Return the (X, Y) coordinate for the center point of the cell that contains the specified text.  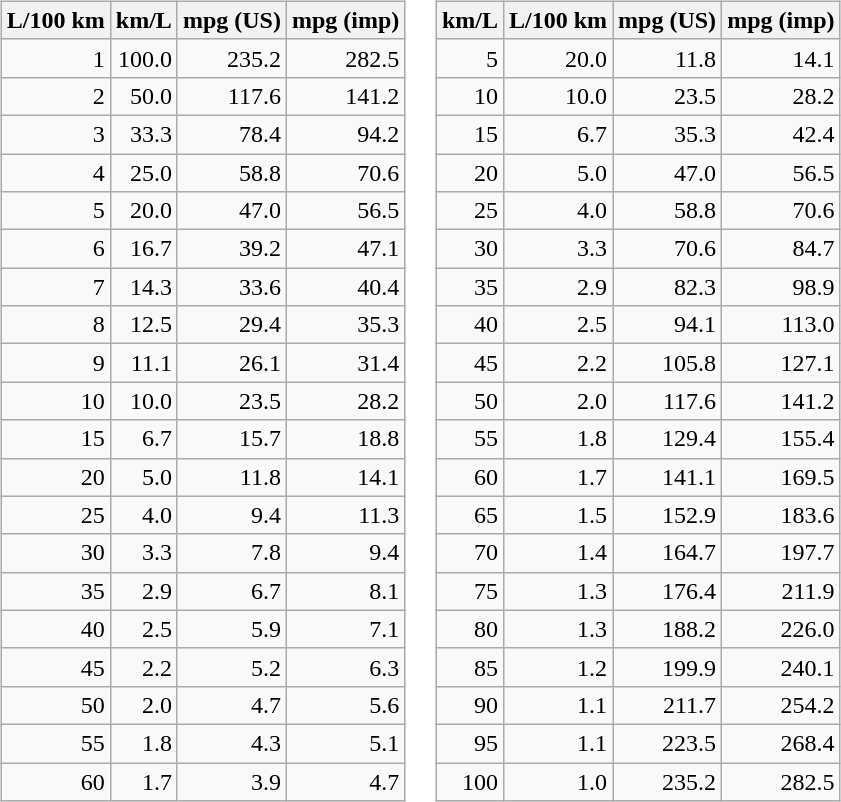
176.4 (668, 591)
197.7 (781, 553)
183.6 (781, 515)
169.5 (781, 477)
4.3 (232, 743)
15.7 (232, 439)
6 (56, 249)
4 (56, 173)
3.9 (232, 781)
223.5 (668, 743)
47.1 (345, 249)
113.0 (781, 325)
211.7 (668, 705)
226.0 (781, 629)
11.3 (345, 515)
2 (56, 96)
1 (56, 58)
70 (470, 553)
5.6 (345, 705)
129.4 (668, 439)
211.9 (781, 591)
5.9 (232, 629)
94.2 (345, 134)
31.4 (345, 363)
18.8 (345, 439)
33.6 (232, 287)
25.0 (144, 173)
105.8 (668, 363)
98.9 (781, 287)
65 (470, 515)
95 (470, 743)
82.3 (668, 287)
9 (56, 363)
254.2 (781, 705)
50.0 (144, 96)
141.1 (668, 477)
75 (470, 591)
1.4 (558, 553)
16.7 (144, 249)
152.9 (668, 515)
12.5 (144, 325)
85 (470, 667)
5.1 (345, 743)
127.1 (781, 363)
7 (56, 287)
26.1 (232, 363)
268.4 (781, 743)
33.3 (144, 134)
1.2 (558, 667)
39.2 (232, 249)
42.4 (781, 134)
240.1 (781, 667)
100 (470, 781)
90 (470, 705)
1.0 (558, 781)
3 (56, 134)
8 (56, 325)
11.1 (144, 363)
40.4 (345, 287)
94.1 (668, 325)
7.8 (232, 553)
78.4 (232, 134)
8.1 (345, 591)
164.7 (668, 553)
84.7 (781, 249)
7.1 (345, 629)
80 (470, 629)
100.0 (144, 58)
5.2 (232, 667)
199.9 (668, 667)
1.5 (558, 515)
14.3 (144, 287)
6.3 (345, 667)
29.4 (232, 325)
155.4 (781, 439)
188.2 (668, 629)
